Capture the cell that displays the provided text and extract its (X, Y) central coordinate. 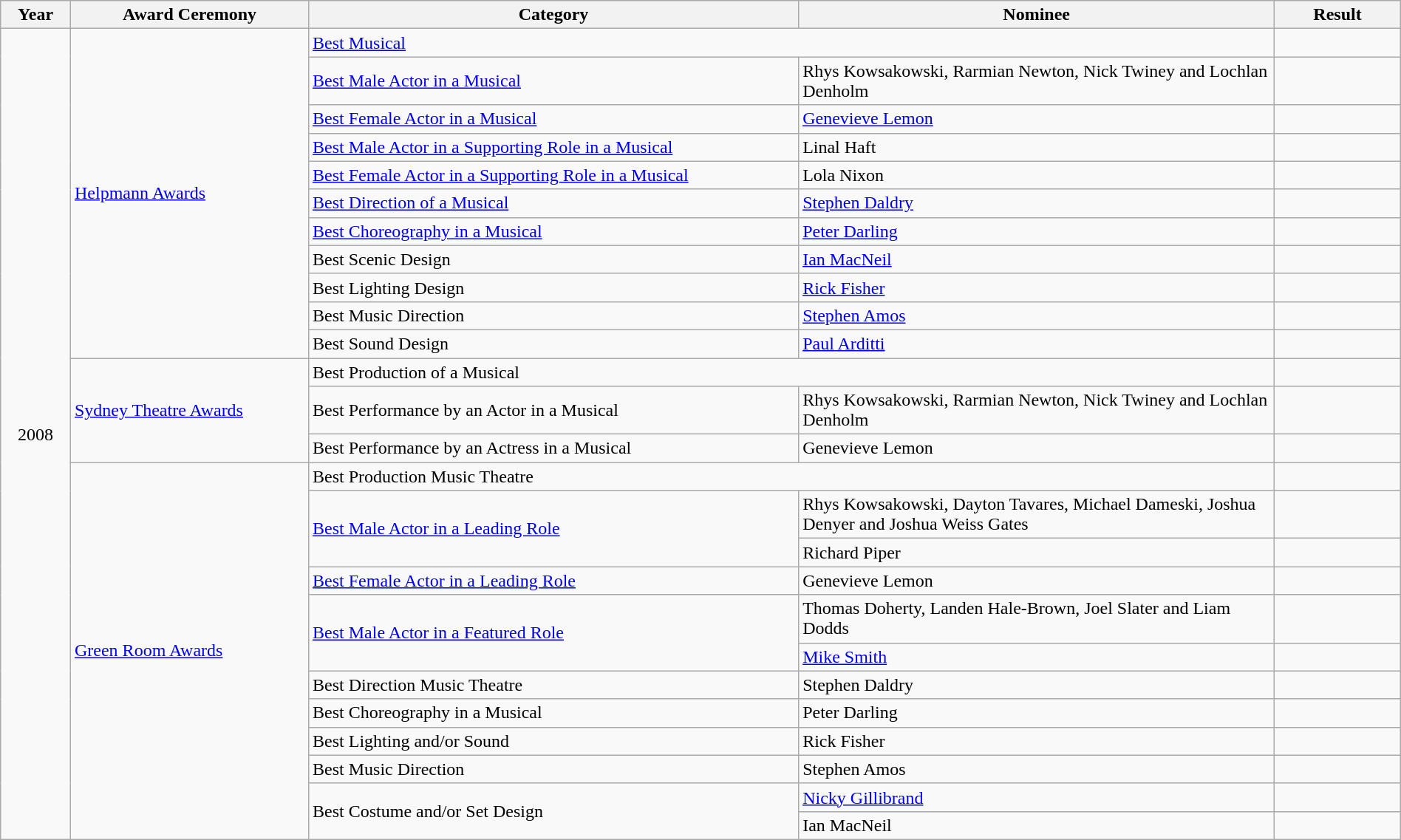
Green Room Awards (189, 652)
Helpmann Awards (189, 194)
Nicky Gillibrand (1037, 797)
Lola Nixon (1037, 175)
Best Production of a Musical (792, 372)
Best Male Actor in a Featured Role (554, 632)
2008 (35, 434)
Best Performance by an Actress in a Musical (554, 448)
Year (35, 15)
Richard Piper (1037, 553)
Best Male Actor in a Musical (554, 81)
Best Musical (792, 43)
Paul Arditti (1037, 344)
Best Female Actor in a Musical (554, 119)
Best Lighting Design (554, 287)
Best Direction of a Musical (554, 203)
Result (1337, 15)
Best Male Actor in a Supporting Role in a Musical (554, 147)
Category (554, 15)
Best Costume and/or Set Design (554, 811)
Best Female Actor in a Supporting Role in a Musical (554, 175)
Linal Haft (1037, 147)
Best Scenic Design (554, 259)
Sydney Theatre Awards (189, 409)
Best Male Actor in a Leading Role (554, 529)
Nominee (1037, 15)
Best Female Actor in a Leading Role (554, 581)
Best Lighting and/or Sound (554, 741)
Award Ceremony (189, 15)
Mike Smith (1037, 657)
Rhys Kowsakowski, Dayton Tavares, Michael Dameski, Joshua Denyer and Joshua Weiss Gates (1037, 514)
Best Performance by an Actor in a Musical (554, 411)
Thomas Doherty, Landen Hale-Brown, Joel Slater and Liam Dodds (1037, 619)
Best Direction Music Theatre (554, 685)
Best Production Music Theatre (792, 477)
Best Sound Design (554, 344)
